Pinpoint the cell where the given text exists, returning its [x, y] midpoint coordinate. 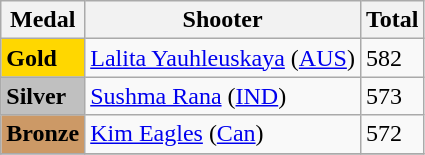
Medal [43, 20]
573 [392, 96]
Bronze [43, 134]
572 [392, 134]
Total [392, 20]
Kim Eagles (Can) [223, 134]
Lalita Yauhleuskaya (AUS) [223, 58]
Gold [43, 58]
582 [392, 58]
Silver [43, 96]
Shooter [223, 20]
Sushma Rana (IND) [223, 96]
